Detect which cell encompasses the target text, then output its (X, Y) center coordinate. 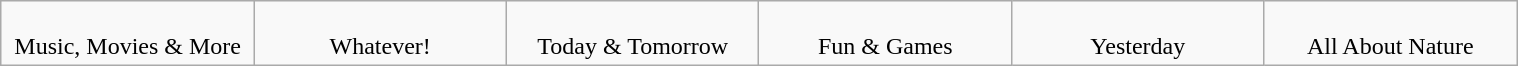
Today & Tomorrow (632, 34)
Fun & Games (886, 34)
Music, Movies & More (128, 34)
Yesterday (1138, 34)
All About Nature (1390, 34)
Whatever! (380, 34)
